Scan for the cell matching the given text and deliver its [X, Y] coordinate at center. 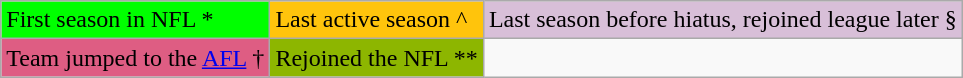
Team jumped to the AFL † [136, 58]
Last season before hiatus, rejoined league later § [722, 20]
Rejoined the NFL ** [376, 58]
Last active season ^ [376, 20]
First season in NFL * [136, 20]
